Pinpoint the cell where the given text exists, returning its [X, Y] midpoint coordinate. 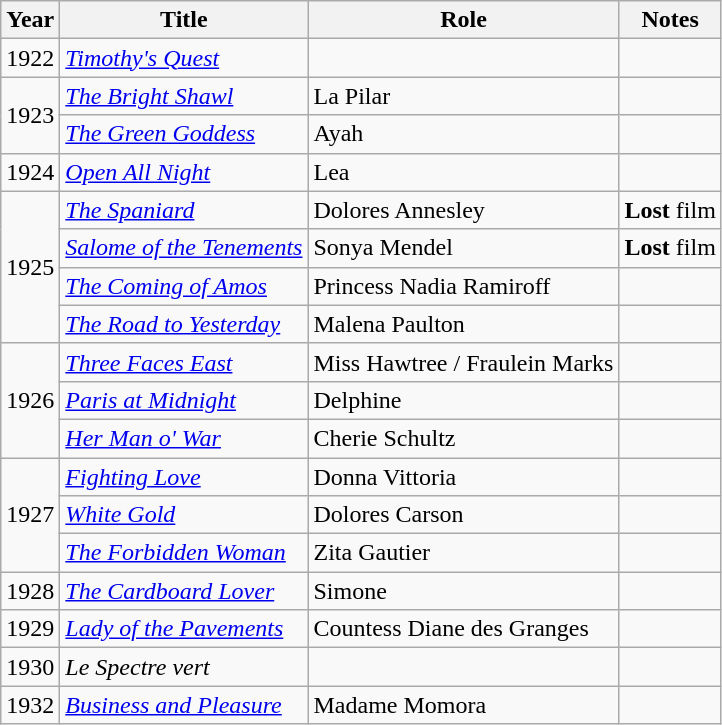
Miss Hawtree / Fraulein Marks [464, 362]
Le Spectre vert [184, 667]
Ayah [464, 134]
The Coming of Amos [184, 286]
Open All Night [184, 172]
1923 [30, 115]
1922 [30, 58]
Her Man o' War [184, 438]
The Green Goddess [184, 134]
Cherie Schultz [464, 438]
Zita Gautier [464, 553]
Year [30, 20]
Sonya Mendel [464, 248]
Role [464, 20]
The Road to Yesterday [184, 324]
Delphine [464, 400]
Lea [464, 172]
Dolores Annesley [464, 210]
Three Faces East [184, 362]
Dolores Carson [464, 515]
Business and Pleasure [184, 705]
Lady of the Pavements [184, 629]
Paris at Midnight [184, 400]
Notes [670, 20]
The Forbidden Woman [184, 553]
1932 [30, 705]
1928 [30, 591]
Simone [464, 591]
Title [184, 20]
Timothy's Quest [184, 58]
White Gold [184, 515]
1927 [30, 515]
The Spaniard [184, 210]
Malena Paulton [464, 324]
Donna Vittoria [464, 477]
1929 [30, 629]
1930 [30, 667]
Fighting Love [184, 477]
1925 [30, 267]
Salome of the Tenements [184, 248]
The Bright Shawl [184, 96]
Madame Momora [464, 705]
The Cardboard Lover [184, 591]
Countess Diane des Granges [464, 629]
La Pilar [464, 96]
1924 [30, 172]
Princess Nadia Ramiroff [464, 286]
1926 [30, 400]
